Search for the cell housing the specified text and yield its (X, Y) center coordinate. 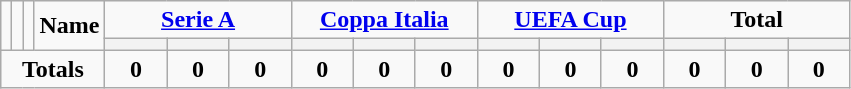
Name (70, 26)
Coppa Italia (384, 20)
UEFA Cup (570, 20)
Totals (53, 69)
Total (757, 20)
Serie A (198, 20)
